Output the [X, Y] coordinate of the center of the cell containing the given text.  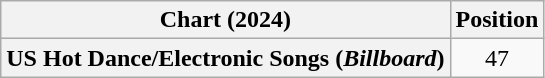
Chart (2024) [226, 20]
Position [497, 20]
US Hot Dance/Electronic Songs (Billboard) [226, 58]
47 [497, 58]
